Detect which cell encompasses the target text, then output its [x, y] center coordinate. 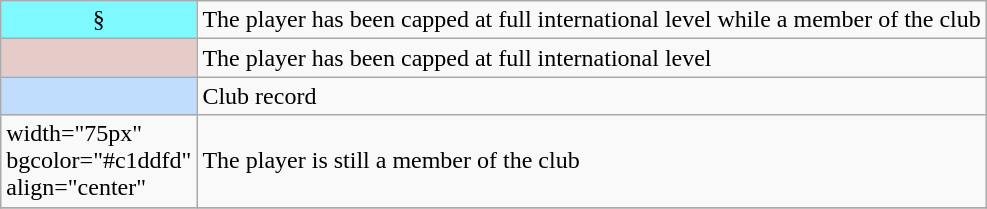
Club record [592, 96]
§ [99, 20]
width="75px" bgcolor="#c1ddfd" align="center" [99, 161]
The player is still a member of the club [592, 161]
The player has been capped at full international level while a member of the club [592, 20]
The player has been capped at full international level [592, 58]
